Extract the [X, Y] coordinate from the center of the cell holding the provided text.  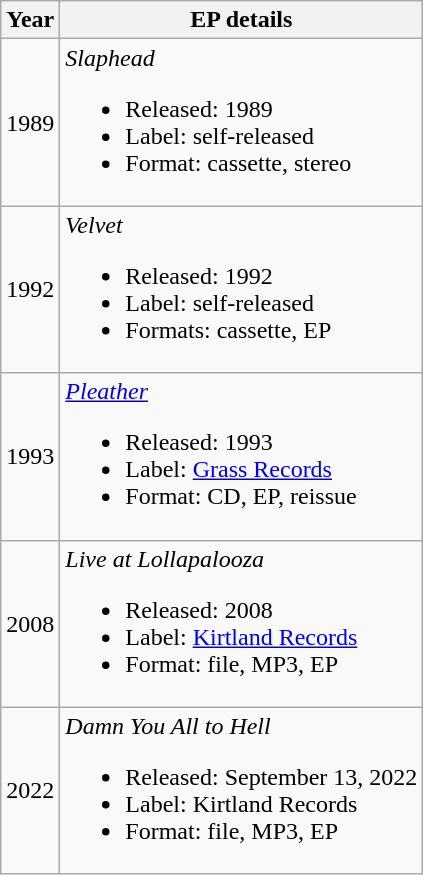
Damn You All to HellReleased: September 13, 2022Label: Kirtland RecordsFormat: file, MP3, EP [242, 790]
Live at LollapaloozaReleased: 2008Label: Kirtland RecordsFormat: file, MP3, EP [242, 624]
2008 [30, 624]
2022 [30, 790]
Year [30, 20]
SlapheadReleased: 1989Label: self-releasedFormat: cassette, stereo [242, 122]
PleatherReleased: 1993Label: Grass RecordsFormat: CD, EP, reissue [242, 456]
EP details [242, 20]
VelvetReleased: 1992Label: self-releasedFormats: cassette, EP [242, 290]
1989 [30, 122]
1992 [30, 290]
1993 [30, 456]
